Detect which cell encompasses the target text, then output its (X, Y) center coordinate. 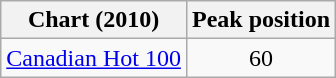
60 (260, 58)
Chart (2010) (94, 20)
Canadian Hot 100 (94, 58)
Peak position (260, 20)
